For the text-containing cell, return its midpoint in [X, Y] coordinate format. 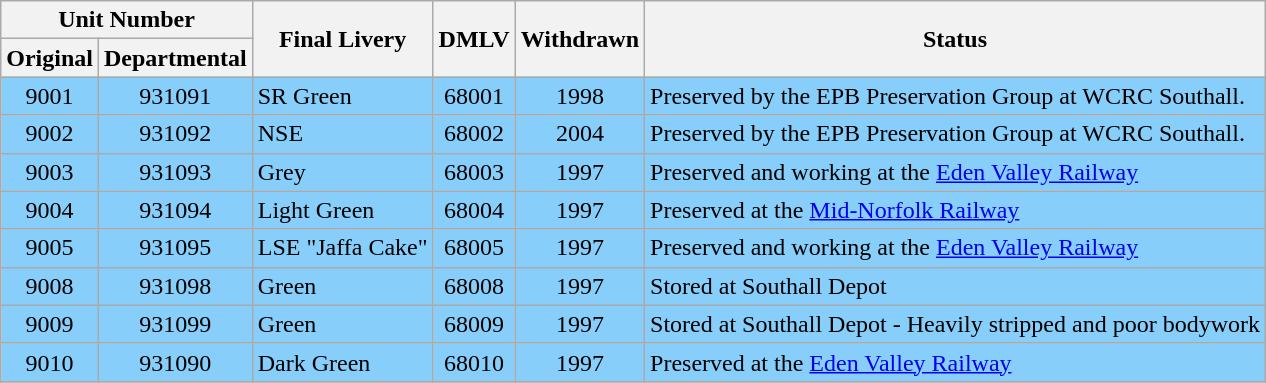
NSE [342, 134]
Grey [342, 172]
931091 [175, 96]
9003 [50, 172]
Unit Number [126, 20]
9009 [50, 324]
68001 [474, 96]
Stored at Southall Depot [956, 286]
LSE "Jaffa Cake" [342, 248]
68003 [474, 172]
931095 [175, 248]
931094 [175, 210]
68004 [474, 210]
Departmental [175, 58]
Withdrawn [580, 39]
1998 [580, 96]
68010 [474, 362]
Status [956, 39]
9010 [50, 362]
68008 [474, 286]
Preserved at the Mid-Norfolk Railway [956, 210]
Final Livery [342, 39]
Dark Green [342, 362]
9002 [50, 134]
SR Green [342, 96]
DMLV [474, 39]
931090 [175, 362]
931093 [175, 172]
931099 [175, 324]
Preserved at the Eden Valley Railway [956, 362]
Stored at Southall Depot - Heavily stripped and poor bodywork [956, 324]
68005 [474, 248]
9005 [50, 248]
931092 [175, 134]
Original [50, 58]
68002 [474, 134]
68009 [474, 324]
9004 [50, 210]
9001 [50, 96]
9008 [50, 286]
Light Green [342, 210]
2004 [580, 134]
931098 [175, 286]
